Determine the [X, Y] coordinate at the center of the cell enclosing the given text.  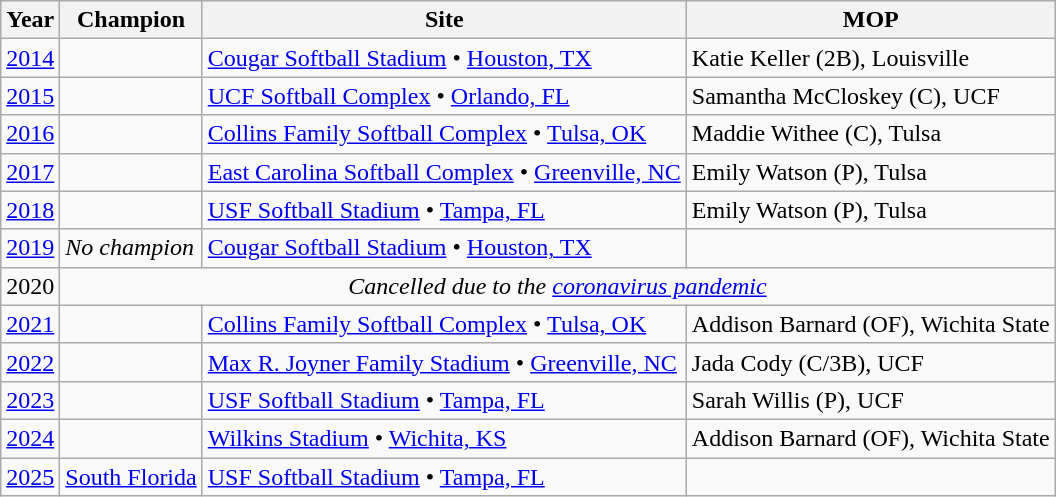
2020 [30, 286]
Jada Cody (C/3B), UCF [870, 362]
Year [30, 20]
MOP [870, 20]
2016 [30, 134]
Katie Keller (2B), Louisville [870, 58]
Sarah Willis (P), UCF [870, 400]
South Florida [131, 477]
East Carolina Softball Complex • Greenville, NC [444, 172]
No champion [131, 248]
2019 [30, 248]
2024 [30, 438]
UCF Softball Complex • Orlando, FL [444, 96]
Maddie Withee (C), Tulsa [870, 134]
Cancelled due to the coronavirus pandemic [558, 286]
Site [444, 20]
2022 [30, 362]
Champion [131, 20]
Max R. Joyner Family Stadium • Greenville, NC [444, 362]
2025 [30, 477]
2018 [30, 210]
Wilkins Stadium • Wichita, KS [444, 438]
2017 [30, 172]
Samantha McCloskey (C), UCF [870, 96]
2023 [30, 400]
2021 [30, 324]
2015 [30, 96]
2014 [30, 58]
